Locate the cell with the specified text and output its (x, y) center coordinate. 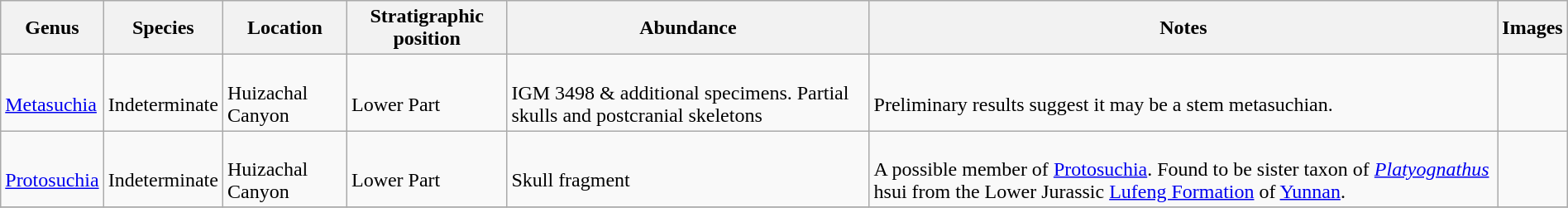
Stratigraphic position (427, 28)
Notes (1183, 28)
Preliminary results suggest it may be a stem metasuchian. (1183, 93)
Genus (52, 28)
Species (163, 28)
Protosuchia (52, 169)
IGM 3498 & additional specimens. Partial skulls and postcranial skeletons (688, 93)
Images (1532, 28)
Skull fragment (688, 169)
Metasuchia (52, 93)
Location (284, 28)
Abundance (688, 28)
A possible member of Protosuchia. Found to be sister taxon of Platyognathus hsui from the Lower Jurassic Lufeng Formation of Yunnan. (1183, 169)
